Find where the given text appears and provide that cell's center as (X, Y) coordinate. 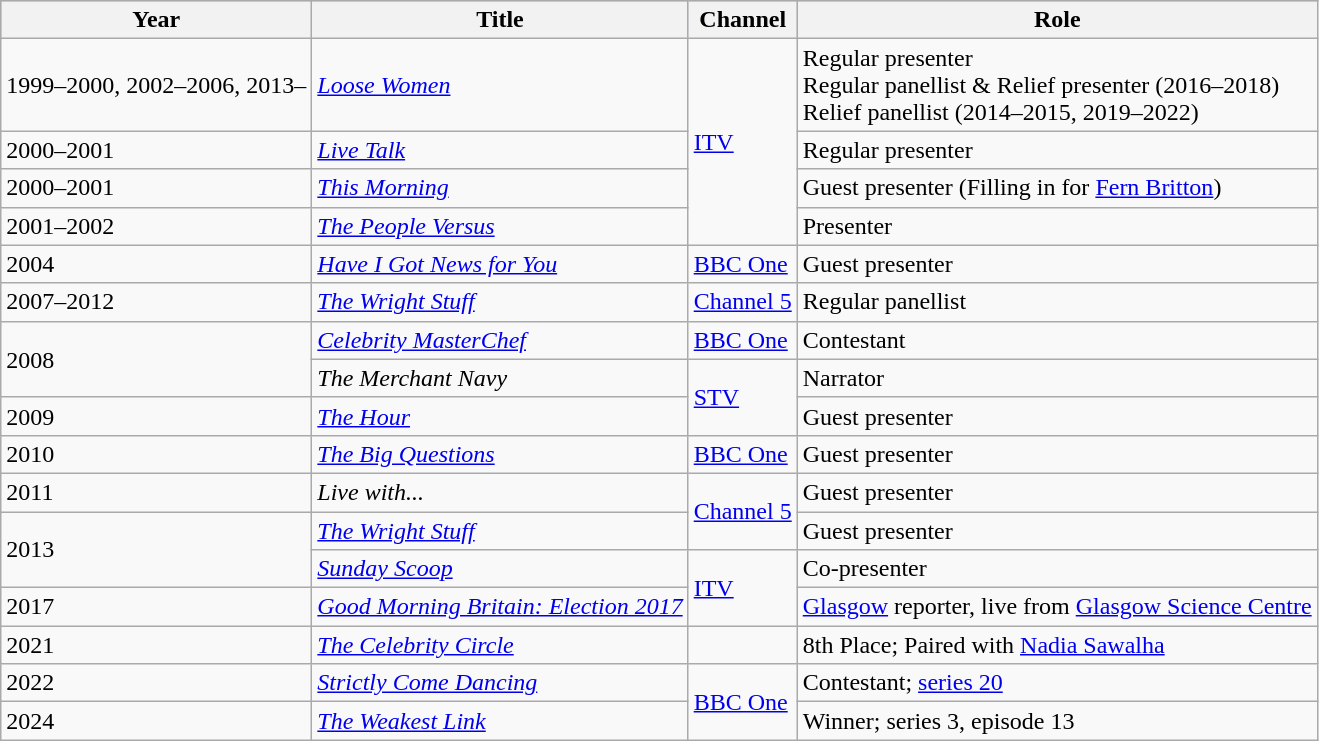
Co-presenter (1057, 569)
The Merchant Navy (500, 378)
Sunday Scoop (500, 569)
Loose Women (500, 85)
The Weakest Link (500, 721)
Strictly Come Dancing (500, 683)
Narrator (1057, 378)
Contestant; series 20 (1057, 683)
The Hour (500, 416)
2010 (156, 454)
The People Versus (500, 226)
The Celebrity Circle (500, 645)
Live Talk (500, 150)
Contestant (1057, 340)
Presenter (1057, 226)
2011 (156, 492)
2021 (156, 645)
Guest presenter (Filling in for Fern Britton) (1057, 188)
2004 (156, 264)
1999–2000, 2002–2006, 2013– (156, 85)
2007–2012 (156, 302)
Regular presenterRegular panellist & Relief presenter (2016–2018)Relief panellist (2014–2015, 2019–2022) (1057, 85)
STV (742, 397)
Winner; series 3, episode 13 (1057, 721)
Role (1057, 20)
2009 (156, 416)
Celebrity MasterChef (500, 340)
Glasgow reporter, live from Glasgow Science Centre (1057, 607)
2013 (156, 550)
2001–2002 (156, 226)
Title (500, 20)
8th Place; Paired with Nadia Sawalha (1057, 645)
Year (156, 20)
2022 (156, 683)
Live with... (500, 492)
This Morning (500, 188)
The Big Questions (500, 454)
2024 (156, 721)
Regular panellist (1057, 302)
2008 (156, 359)
Channel (742, 20)
2017 (156, 607)
Good Morning Britain: Election 2017 (500, 607)
Regular presenter (1057, 150)
Have I Got News for You (500, 264)
